Detect which cell encompasses the target text, then output its (x, y) center coordinate. 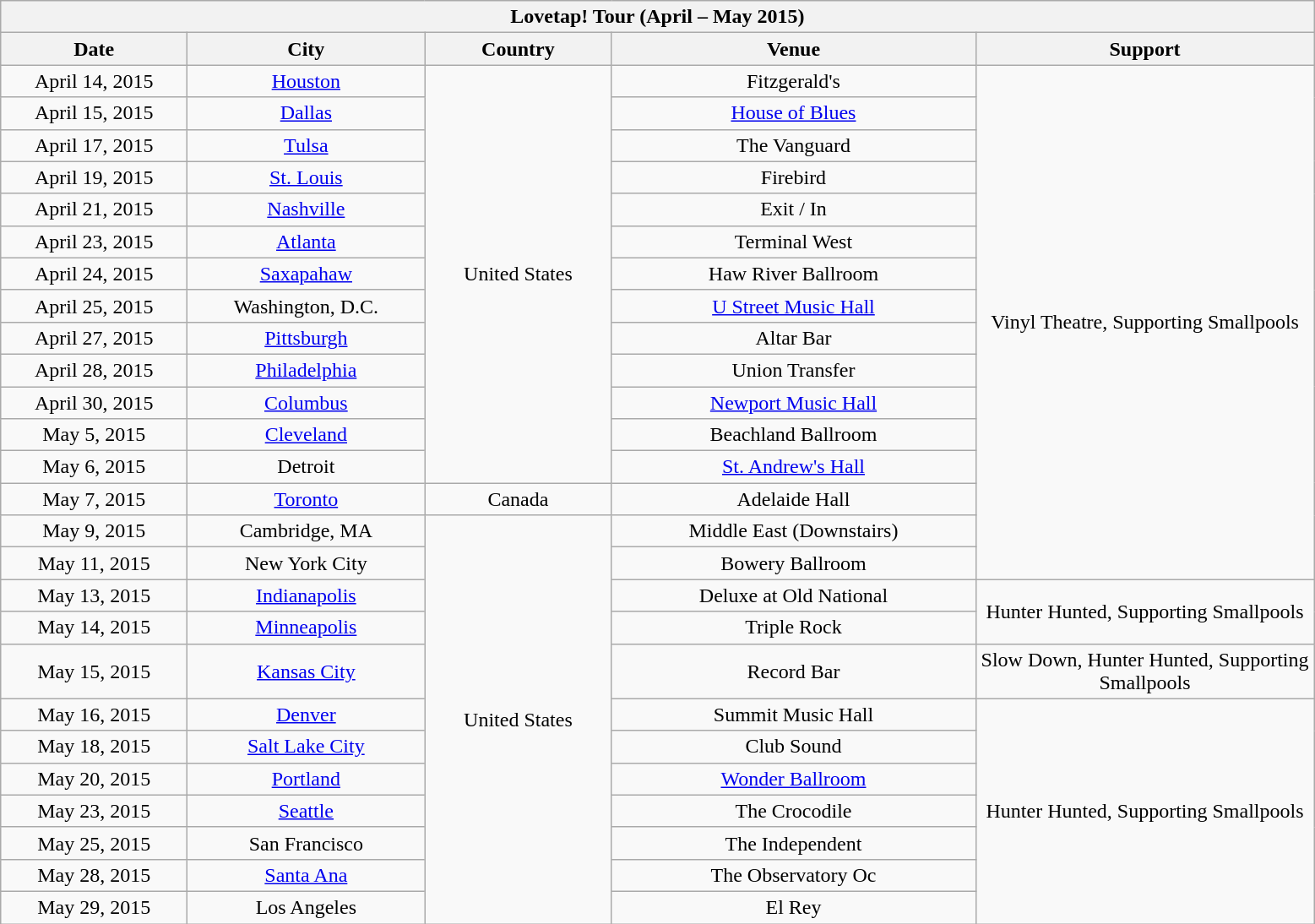
Washington, D.C. (306, 306)
May 14, 2015 (95, 628)
May 23, 2015 (95, 811)
May 11, 2015 (95, 563)
Salt Lake City (306, 747)
Pittsburgh (306, 338)
Santa Ana (306, 875)
Canada (519, 499)
Minneapolis (306, 628)
April 28, 2015 (95, 370)
Indianapolis (306, 595)
April 17, 2015 (95, 145)
The Crocodile (794, 811)
May 20, 2015 (95, 779)
Kansas City (306, 671)
Denver (306, 715)
Cambridge, MA (306, 531)
Beachland Ballroom (794, 435)
El Rey (794, 907)
The Observatory Oc (794, 875)
Columbus (306, 403)
Slow Down, Hunter Hunted, Supporting Smallpools (1145, 671)
April 25, 2015 (95, 306)
May 15, 2015 (95, 671)
Haw River Ballroom (794, 274)
Nashville (306, 209)
Triple Rock (794, 628)
Los Angeles (306, 907)
Union Transfer (794, 370)
Philadelphia (306, 370)
Adelaide Hall (794, 499)
May 18, 2015 (95, 747)
Date (95, 49)
May 29, 2015 (95, 907)
Portland (306, 779)
May 25, 2015 (95, 843)
Saxapahaw (306, 274)
Wonder Ballroom (794, 779)
U Street Music Hall (794, 306)
April 24, 2015 (95, 274)
Deluxe at Old National (794, 595)
Detroit (306, 467)
Newport Music Hall (794, 403)
Vinyl Theatre, Supporting Smallpools (1145, 323)
April 21, 2015 (95, 209)
May 6, 2015 (95, 467)
St. Andrew's Hall (794, 467)
April 30, 2015 (95, 403)
Venue (794, 49)
Lovetap! Tour (April – May 2015) (657, 17)
May 9, 2015 (95, 531)
Firebird (794, 177)
Support (1145, 49)
Bowery Ballroom (794, 563)
The Independent (794, 843)
April 27, 2015 (95, 338)
April 23, 2015 (95, 242)
April 15, 2015 (95, 113)
May 13, 2015 (95, 595)
Terminal West (794, 242)
Fitzgerald's (794, 81)
May 7, 2015 (95, 499)
Dallas (306, 113)
Middle East (Downstairs) (794, 531)
Tulsa (306, 145)
City (306, 49)
Altar Bar (794, 338)
Record Bar (794, 671)
The Vanguard (794, 145)
May 28, 2015 (95, 875)
San Francisco (306, 843)
April 14, 2015 (95, 81)
Cleveland (306, 435)
Seattle (306, 811)
Houston (306, 81)
New York City (306, 563)
Club Sound (794, 747)
House of Blues (794, 113)
Country (519, 49)
St. Louis (306, 177)
May 16, 2015 (95, 715)
Atlanta (306, 242)
Toronto (306, 499)
Exit / In (794, 209)
Summit Music Hall (794, 715)
May 5, 2015 (95, 435)
April 19, 2015 (95, 177)
